Determine the [x, y] coordinate at the center of the cell enclosing the given text.  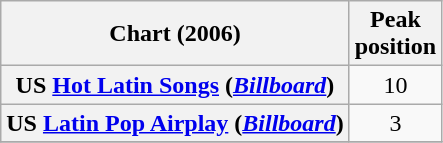
Chart (2006) [175, 34]
Peakposition [395, 34]
10 [395, 85]
US Hot Latin Songs (Billboard) [175, 85]
3 [395, 123]
US Latin Pop Airplay (Billboard) [175, 123]
